Detect which cell encompasses the target text, then output its [x, y] center coordinate. 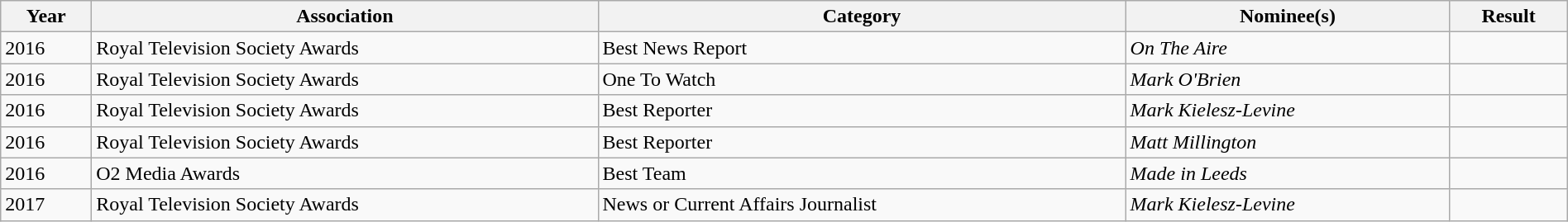
Matt Millington [1288, 142]
Year [46, 17]
On The Aire [1288, 48]
Association [345, 17]
Made in Leeds [1288, 173]
Best Team [862, 173]
Category [862, 17]
Nominee(s) [1288, 17]
Mark O'Brien [1288, 79]
O2 Media Awards [345, 173]
Best News Report [862, 48]
One To Watch [862, 79]
2017 [46, 205]
Result [1508, 17]
News or Current Affairs Journalist [862, 205]
